Output the [x, y] coordinate of the center of the cell containing the given text.  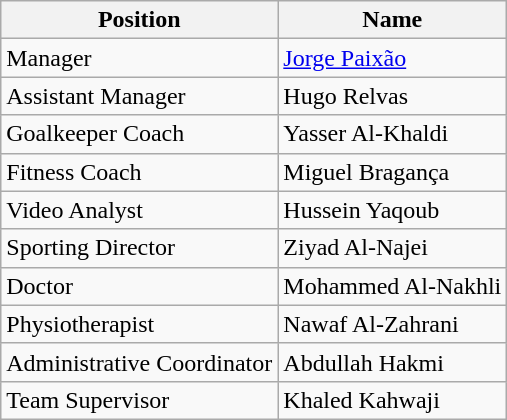
Doctor [140, 286]
Nawaf Al-Zahrani [392, 324]
Mohammed Al-Nakhli [392, 286]
Manager [140, 58]
Hussein Yaqoub [392, 210]
Abdullah Hakmi [392, 362]
Ziyad Al-Najei [392, 248]
Jorge Paixão [392, 58]
Sporting Director [140, 248]
Name [392, 20]
Khaled Kahwaji [392, 400]
Miguel Bragança [392, 172]
Goalkeeper Coach [140, 134]
Administrative Coordinator [140, 362]
Position [140, 20]
Assistant Manager [140, 96]
Yasser Al-Khaldi [392, 134]
Physiotherapist [140, 324]
Video Analyst [140, 210]
Hugo Relvas [392, 96]
Team Supervisor [140, 400]
Fitness Coach [140, 172]
